Capture the cell that displays the provided text and extract its (X, Y) central coordinate. 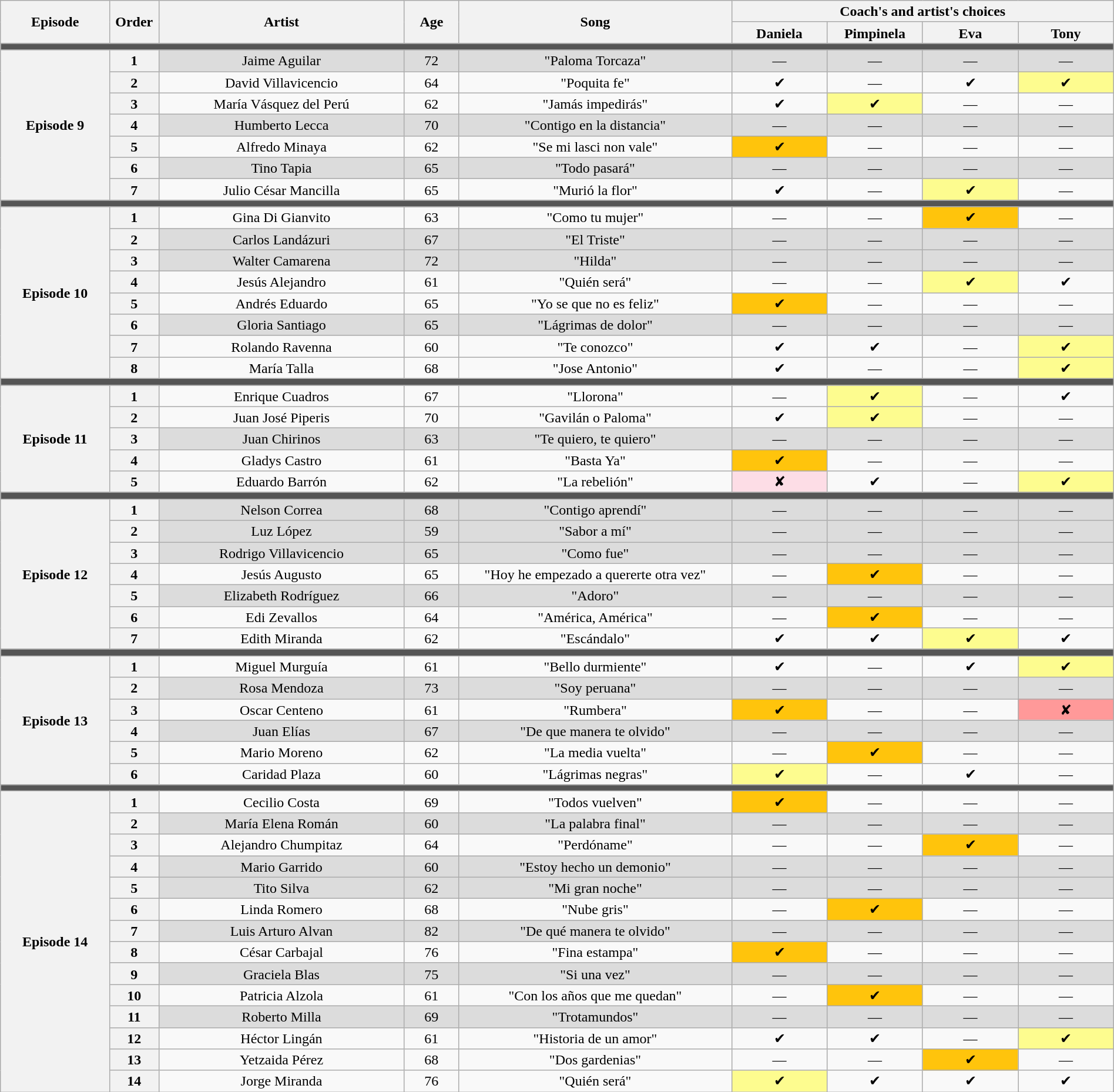
Coach's and artist's choices (922, 12)
12 (134, 1039)
"Sabor a mí" (595, 531)
Pimpinela (875, 33)
Age (431, 22)
"Trotamundos" (595, 1016)
Tito Silva (281, 888)
"Paloma Torcaza" (595, 61)
Alejandro Chumpitaz (281, 845)
"Te quiero, te quiero" (595, 439)
Edith Miranda (281, 639)
"Todo pasará" (595, 168)
"Te conozco" (595, 347)
"Soy peruana" (595, 688)
13 (134, 1060)
Episode 12 (55, 574)
Luis Arturo Alvan (281, 930)
Elizabeth Rodríguez (281, 596)
Andrés Eduardo (281, 303)
Eva (971, 33)
9 (134, 974)
Julio César Mancilla (281, 189)
"Basta Ya" (595, 461)
"Lágrimas de dolor" (595, 325)
Oscar Centeno (281, 710)
11 (134, 1016)
Cecilio Costa (281, 802)
"Yo se que no es feliz" (595, 303)
10 (134, 995)
"Nube gris" (595, 909)
Episode 10 (55, 293)
Jesús Augusto (281, 574)
"De qué manera te olvido" (595, 930)
"De que manera te olvido" (595, 731)
Luz López (281, 531)
"Escándalo" (595, 639)
14 (134, 1081)
"Bello durmiente" (595, 666)
Episode 11 (55, 439)
Tino Tapia (281, 168)
"Mi gran noche" (595, 888)
María Elena Román (281, 824)
Mario Garrido (281, 866)
"Estoy hecho un demonio" (595, 866)
Rodrigo Villavicencio (281, 552)
66 (431, 596)
"Lágrimas negras" (595, 774)
"Todos vuelven" (595, 802)
César Carbajal (281, 953)
"Llorona" (595, 396)
59 (431, 531)
Artist (281, 22)
Jorge Miranda (281, 1081)
Juan Chirinos (281, 439)
"Dos gardenias" (595, 1060)
Juan José Piperis (281, 417)
Walter Camarena (281, 261)
Héctor Lingán (281, 1039)
"Hilda" (595, 261)
Rosa Mendoza (281, 688)
"América, América" (595, 617)
Humberto Lecca (281, 126)
Yetzaida Pérez (281, 1060)
David Villavicencio (281, 82)
"Fina estampa" (595, 953)
"La palabra final" (595, 824)
Alfredo Minaya (281, 147)
Tony (1066, 33)
"La rebelión" (595, 482)
Gloria Santiago (281, 325)
"Con los años que me quedan" (595, 995)
Jesús Alejandro (281, 282)
"Gavilán o Paloma" (595, 417)
"Perdóname" (595, 845)
Nelson Correa (281, 510)
Eduardo Barrón (281, 482)
"Adoro" (595, 596)
"Poquita fe" (595, 82)
Gina Di Gianvito (281, 217)
Roberto Milla (281, 1016)
"Rumbera" (595, 710)
"La media vuelta" (595, 753)
Edi Zevallos (281, 617)
Caridad Plaza (281, 774)
"Jamás impedirás" (595, 103)
Carlos Landázuri (281, 238)
Graciela Blas (281, 974)
Jaime Aguilar (281, 61)
"El Triste" (595, 238)
Mario Moreno (281, 753)
75 (431, 974)
Patricia Alzola (281, 995)
Miguel Murguía (281, 666)
Juan Elías (281, 731)
"Como tu mujer" (595, 217)
Rolando Ravenna (281, 347)
82 (431, 930)
Episode 9 (55, 125)
"Jose Antonio" (595, 368)
Gladys Castro (281, 461)
Episode (55, 22)
"Murió la flor" (595, 189)
"Contigo en la distancia" (595, 126)
Enrique Cuadros (281, 396)
"Historia de un amor" (595, 1039)
María Vásquez del Perú (281, 103)
73 (431, 688)
Episode 13 (55, 720)
"Si una vez" (595, 974)
Order (134, 22)
"Se mi lasci non vale" (595, 147)
"Como fue" (595, 552)
"Contigo aprendí" (595, 510)
Song (595, 22)
"Hoy he empezado a quererte otra vez" (595, 574)
Linda Romero (281, 909)
Episode 14 (55, 942)
María Talla (281, 368)
Daniela (779, 33)
